Capture the cell that displays the provided text and extract its [x, y] central coordinate. 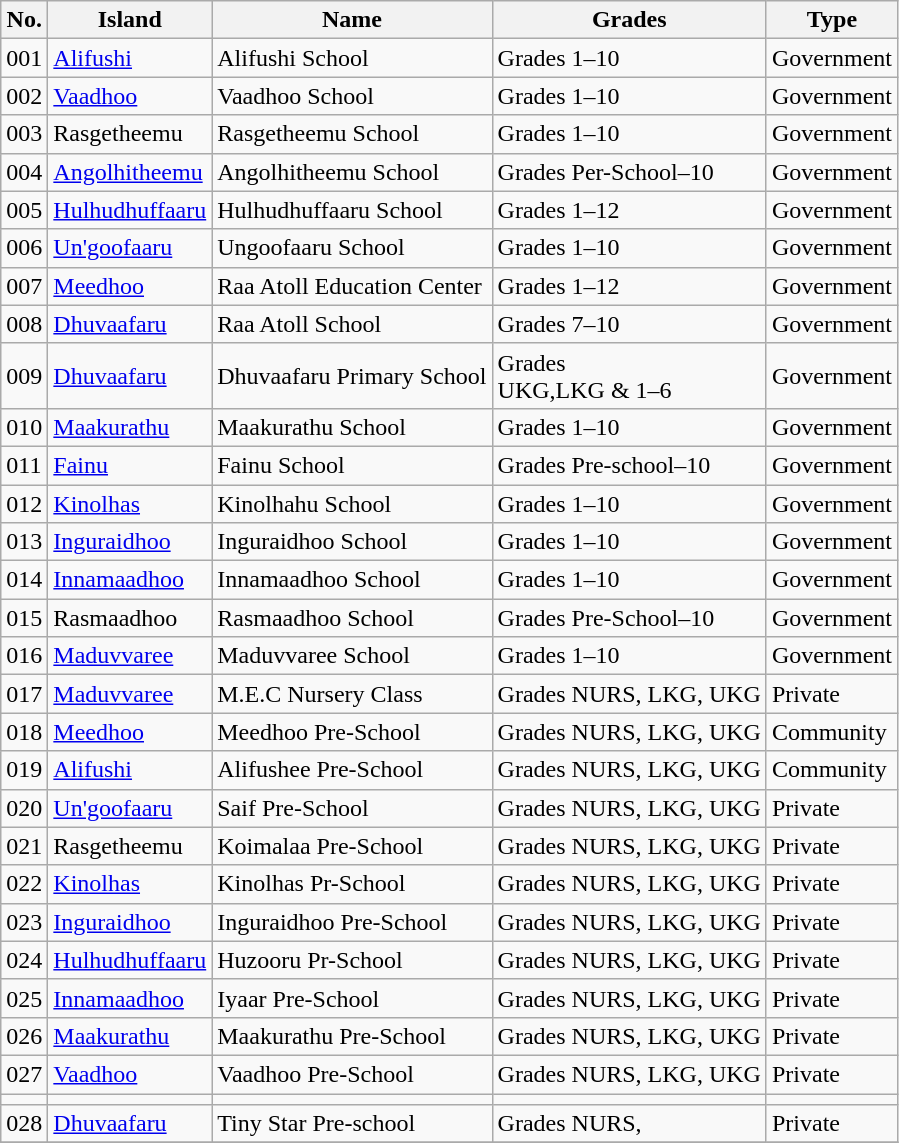
018 [24, 732]
014 [24, 580]
Alifushee Pre-School [352, 770]
Grades [629, 20]
004 [24, 172]
024 [24, 960]
013 [24, 542]
016 [24, 656]
Huzooru Pr-School [352, 960]
028 [24, 1124]
Vaadhoo Pre-School [352, 1074]
Grades NURS, [629, 1124]
Type [832, 20]
No. [24, 20]
Grades Pre-school–10 [629, 465]
015 [24, 618]
Kinolhas Pr-School [352, 884]
GradesUKG,LKG & 1–6 [629, 376]
Saif Pre-School [352, 808]
Angolhitheemu [130, 172]
Kinolhahu School [352, 503]
Hulhudhuffaaru School [352, 210]
019 [24, 770]
017 [24, 694]
025 [24, 998]
Inguraidhoo Pre-School [352, 922]
Rasmaadhoo [130, 618]
012 [24, 503]
Vaadhoo School [352, 96]
Angolhitheemu School [352, 172]
Ungoofaaru School [352, 248]
Tiny Star Pre-school [352, 1124]
Iyaar Pre-School [352, 998]
008 [24, 324]
026 [24, 1036]
006 [24, 248]
Inguraidhoo School [352, 542]
Dhuvaafaru Primary School [352, 376]
Grades 7–10 [629, 324]
007 [24, 286]
021 [24, 846]
M.E.C Nursery Class [352, 694]
011 [24, 465]
Fainu School [352, 465]
Name [352, 20]
Maakurathu Pre-School [352, 1036]
009 [24, 376]
027 [24, 1074]
023 [24, 922]
Island [130, 20]
Alifushi School [352, 58]
002 [24, 96]
Maduvvaree School [352, 656]
Grades Pre-School–10 [629, 618]
Innamaadhoo School [352, 580]
003 [24, 134]
Maakurathu School [352, 427]
Koimalaa Pre-School [352, 846]
010 [24, 427]
022 [24, 884]
020 [24, 808]
005 [24, 210]
Grades Per-School–10 [629, 172]
Raa Atoll School [352, 324]
Rasgetheemu School [352, 134]
Fainu [130, 465]
001 [24, 58]
Meedhoo Pre-School [352, 732]
Rasmaadhoo School [352, 618]
Raa Atoll Education Center [352, 286]
